Capture the cell that displays the provided text and extract its [x, y] central coordinate. 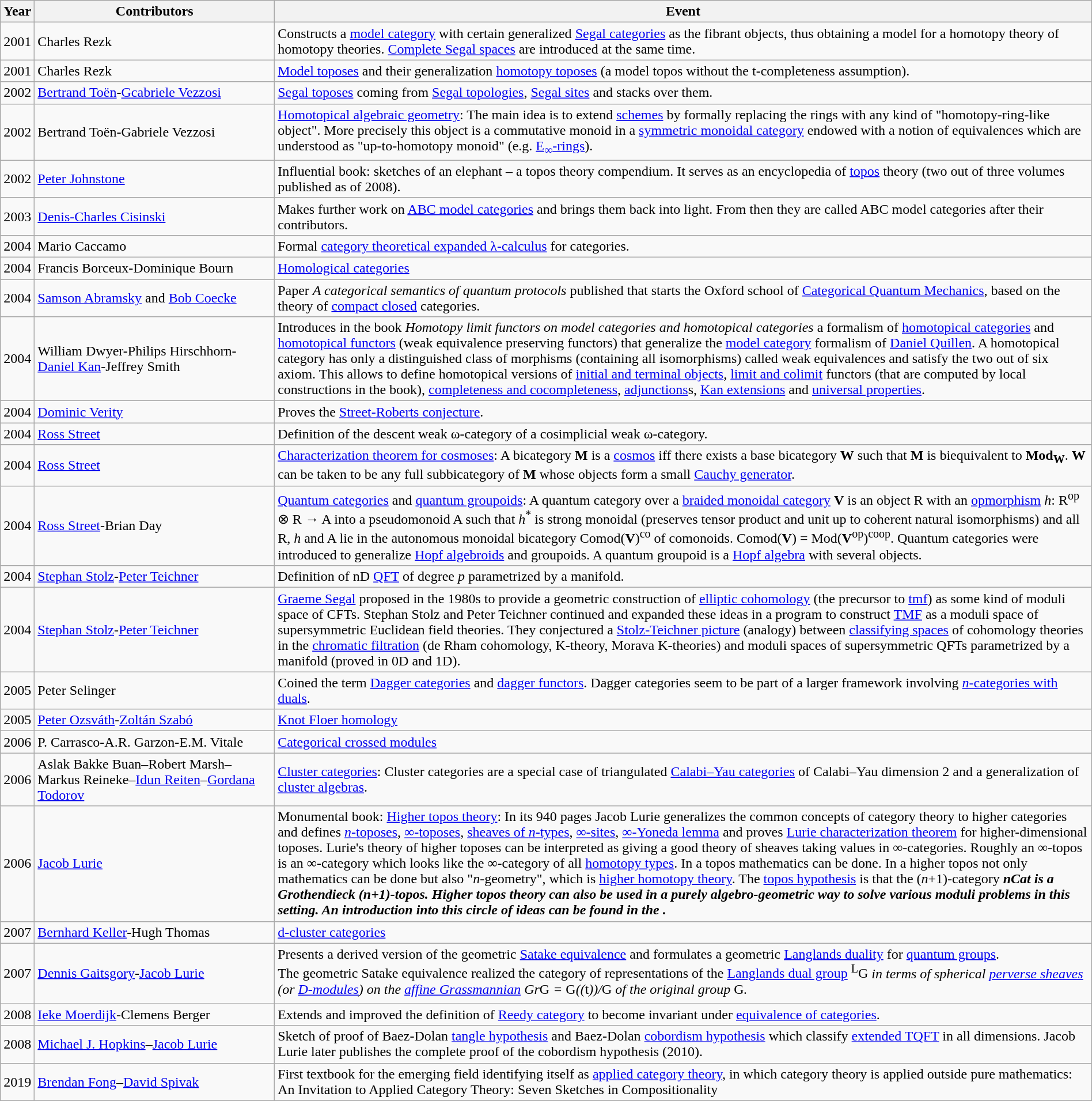
Homological categories [683, 268]
Categorical crossed modules [683, 742]
Bertrand Toën-Gabriele Vezzosi [154, 132]
Ieke Moerdijk-Clemens Berger [154, 1015]
Francis Borceux-Dominique Bourn [154, 268]
Extends and improved the definition of Reedy category to become invariant under equivalence of categories. [683, 1015]
Aslak Bakke Buan–Robert Marsh–Markus Reineke–Idun Reiten–Gordana Todorov [154, 780]
Definition of nD QFT of degree p parametrized by a manifold. [683, 577]
Contributors [154, 12]
Proves the Street-Roberts conjecture. [683, 412]
Peter Johnstone [154, 179]
Bernhard Keller-Hugh Thomas [154, 932]
Peter Ozsváth-Zoltán Szabó [154, 720]
Jacob Lurie [154, 864]
Samson Abramsky and Bob Coecke [154, 298]
Michael J. Hopkins–Jacob Lurie [154, 1044]
Brendan Fong–David Spivak [154, 1082]
Makes further work on ABC model categories and brings them back into light. From then they are called ABC model categories after their contributors. [683, 217]
Model toposes and their generalization homotopy toposes (a model topos without the t-completeness assumption). [683, 71]
Coined the term Dagger categories and dagger functors. Dagger categories seem to be part of a larger framework involving n-categories with duals. [683, 690]
Knot Floer homology [683, 720]
Segal toposes coming from Segal topologies, Segal sites and stacks over them. [683, 93]
d-cluster categories [683, 932]
Peter Selinger [154, 690]
Year [17, 12]
Event [683, 12]
Formal category theoretical expanded λ-calculus for categories. [683, 246]
Denis-Charles Cisinski [154, 217]
Bertrand Toën-Gcabriele Vezzosi [154, 93]
Mario Caccamo [154, 246]
Dennis Gaitsgory-Jacob Lurie [154, 974]
Ross Street-Brian Day [154, 525]
Dominic Verity [154, 412]
2019 [17, 1082]
Definition of the descent weak ω-category of a cosimplicial weak ω-category. [683, 434]
2003 [17, 217]
P. Carrasco-A.R. Garzon-E.M. Vitale [154, 742]
William Dwyer-Philips Hirschhorn-Daniel Kan-Jeffrey Smith [154, 359]
